Find where the given text appears and provide that cell's center as [x, y] coordinate. 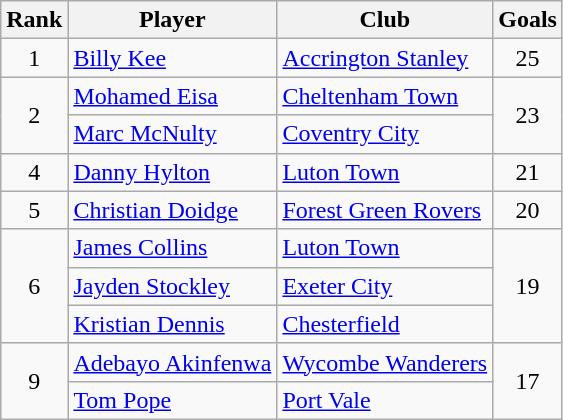
4 [34, 172]
5 [34, 210]
2 [34, 115]
Marc McNulty [172, 134]
Kristian Dennis [172, 324]
20 [528, 210]
Christian Doidge [172, 210]
6 [34, 286]
Port Vale [385, 400]
Mohamed Eisa [172, 96]
Rank [34, 20]
Accrington Stanley [385, 58]
Cheltenham Town [385, 96]
Club [385, 20]
Tom Pope [172, 400]
Forest Green Rovers [385, 210]
Danny Hylton [172, 172]
Coventry City [385, 134]
Wycombe Wanderers [385, 362]
Adebayo Akinfenwa [172, 362]
Goals [528, 20]
Exeter City [385, 286]
9 [34, 381]
17 [528, 381]
23 [528, 115]
19 [528, 286]
25 [528, 58]
Billy Kee [172, 58]
1 [34, 58]
James Collins [172, 248]
Jayden Stockley [172, 286]
Player [172, 20]
Chesterfield [385, 324]
21 [528, 172]
